Find where the given text appears and provide that cell's center as [x, y] coordinate. 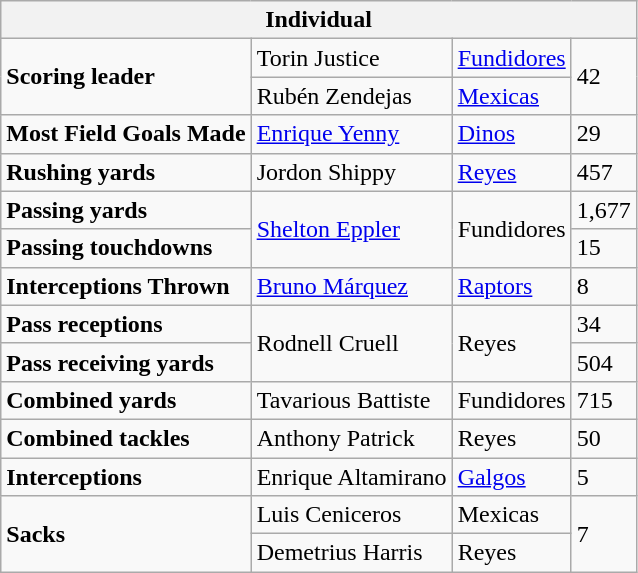
Rushing yards [126, 172]
Jordon Shippy [352, 172]
Raptors [512, 286]
Most Field Goals Made [126, 134]
Interceptions [126, 477]
Sacks [126, 534]
29 [604, 134]
Rubén Zendejas [352, 96]
715 [604, 400]
Anthony Patrick [352, 438]
Dinos [512, 134]
42 [604, 77]
Rodnell Cruell [352, 343]
Enrique Yenny [352, 134]
50 [604, 438]
504 [604, 362]
Combined tackles [126, 438]
7 [604, 534]
Demetrius Harris [352, 553]
Bruno Márquez [352, 286]
457 [604, 172]
Luis Ceniceros [352, 515]
15 [604, 248]
Pass receiving yards [126, 362]
Galgos [512, 477]
Shelton Eppler [352, 229]
1,677 [604, 210]
Passing touchdowns [126, 248]
5 [604, 477]
Enrique Altamirano [352, 477]
Pass receptions [126, 324]
Tavarious Battiste [352, 400]
Passing yards [126, 210]
Scoring leader [126, 77]
Individual [319, 20]
Torin Justice [352, 58]
Combined yards [126, 400]
34 [604, 324]
8 [604, 286]
Interceptions Thrown [126, 286]
